Extract the [X, Y] coordinate from the center of the cell holding the provided text.  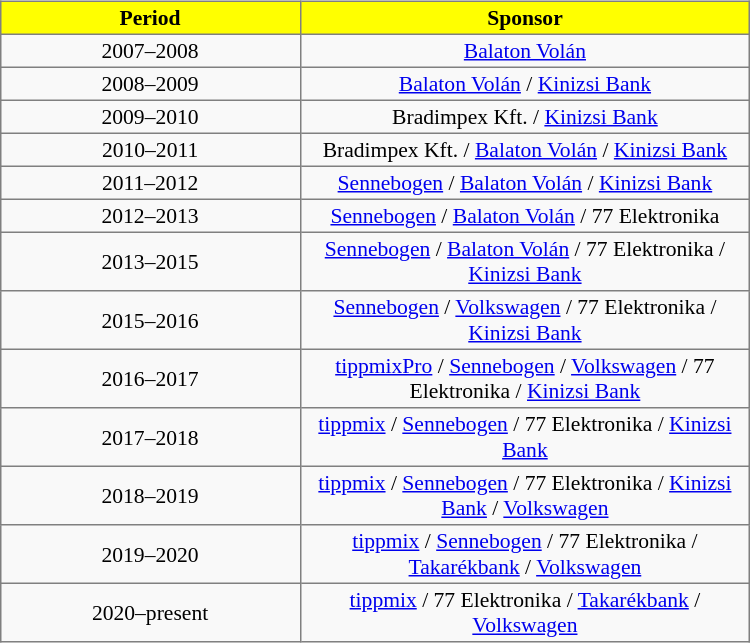
2008–2009 [150, 84]
Sennebogen / Balaton Volán / Kinizsi Bank [525, 182]
Period [150, 18]
2013–2015 [150, 261]
tippmix / Sennebogen / 77 Elektronika / Kinizsi Bank [525, 437]
Sennebogen / Balaton Volán / 77 Elektronika [525, 216]
Sponsor [525, 18]
Bradimpex Kft. / Kinizsi Bank [525, 116]
Sennebogen / Balaton Volán / 77 Elektronika / Kinizsi Bank [525, 261]
Bradimpex Kft. / Balaton Volán / Kinizsi Bank [525, 150]
2015–2016 [150, 320]
2012–2013 [150, 216]
tippmixPro / Sennebogen / Volkswagen / 77 Elektronika / Kinizsi Bank [525, 378]
2010–2011 [150, 150]
2011–2012 [150, 182]
2018–2019 [150, 495]
Balaton Volán / Kinizsi Bank [525, 84]
2009–2010 [150, 116]
2016–2017 [150, 378]
Sennebogen / Volkswagen / 77 Elektronika / Kinizsi Bank [525, 320]
Balaton Volán [525, 50]
tippmix / 77 Elektronika / Takarékbank / Volkswagen [525, 612]
2017–2018 [150, 437]
2020–present [150, 612]
2007–2008 [150, 50]
tippmix / Sennebogen / 77 Elektronika / Takarékbank / Volkswagen [525, 554]
tippmix / Sennebogen / 77 Elektronika / Kinizsi Bank / Volkswagen [525, 495]
2019–2020 [150, 554]
